Identify which cell holds the provided text, then report its [X, Y] central coordinate. 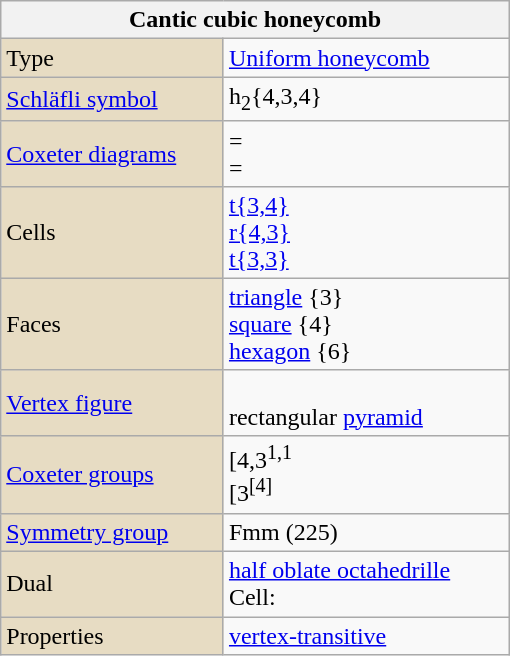
Cells [112, 232]
Schläfli symbol [112, 99]
Coxeter diagrams [112, 154]
Cantic cubic honeycomb [255, 20]
vertex-transitive [366, 636]
triangle {3}square {4}hexagon {6} [366, 324]
rectangular pyramid [366, 402]
Coxeter groups [112, 474]
Faces [112, 324]
t{3,4} r{4,3} t{3,3} [366, 232]
Fmm (225) [366, 533]
Uniform honeycomb [366, 58]
= = [366, 154]
Dual [112, 584]
Vertex figure [112, 402]
h2{4,3,4} [366, 99]
Type [112, 58]
Properties [112, 636]
half oblate octahedrilleCell: [366, 584]
Symmetry group [112, 533]
[4,31,1[3[4] [366, 474]
